Search for the cell housing the specified text and yield its (X, Y) center coordinate. 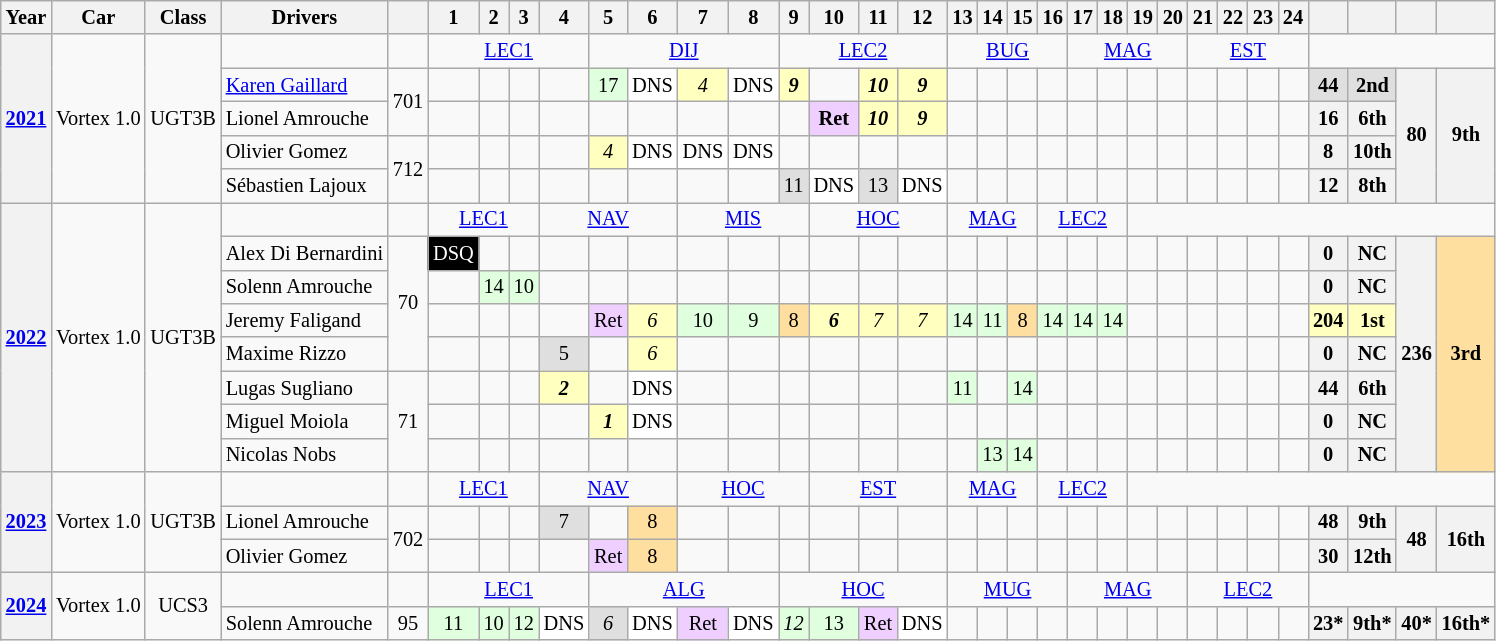
24 (1293, 17)
DSQ (453, 253)
Car (98, 17)
12th (1372, 556)
21 (1203, 17)
23 (1263, 17)
MIS (744, 219)
701 (408, 102)
Year (26, 17)
3rd (1466, 354)
702 (408, 538)
2022 (26, 336)
18 (1113, 17)
2023 (26, 522)
3 (524, 17)
ALG (684, 589)
Alex Di Bernardini (304, 253)
2nd (1372, 85)
15 (1023, 17)
95 (408, 623)
19 (1143, 17)
1st (1372, 320)
Lugas Sugliano (304, 388)
Class (182, 17)
9th* (1372, 623)
80 (1416, 136)
236 (1416, 354)
712 (408, 168)
2021 (26, 118)
70 (408, 304)
16th (1466, 538)
Maxime Rizzo (304, 354)
10th (1372, 152)
30 (1328, 556)
Drivers (304, 17)
MUG (1007, 589)
Nicolas Nobs (304, 455)
DIJ (684, 51)
UCS3 (182, 606)
20 (1173, 17)
Sébastien Lajoux (304, 186)
Karen Gaillard (304, 85)
40* (1416, 623)
Jeremy Faligand (304, 320)
2024 (26, 606)
22 (1233, 17)
Miguel Moiola (304, 421)
8th (1372, 186)
204 (1328, 320)
16th* (1466, 623)
23* (1328, 623)
BUG (1007, 51)
71 (408, 422)
